For the text-containing cell, return its midpoint in [X, Y] coordinate format. 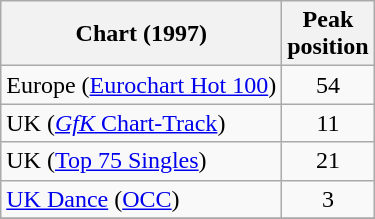
3 [328, 199]
Peakposition [328, 34]
21 [328, 161]
UK (Top 75 Singles) [142, 161]
UK Dance (OCC) [142, 199]
54 [328, 85]
11 [328, 123]
Europe (Eurochart Hot 100) [142, 85]
Chart (1997) [142, 34]
UK (GfK Chart-Track) [142, 123]
